Return the [X, Y] coordinate for the center point of the cell that contains the specified text.  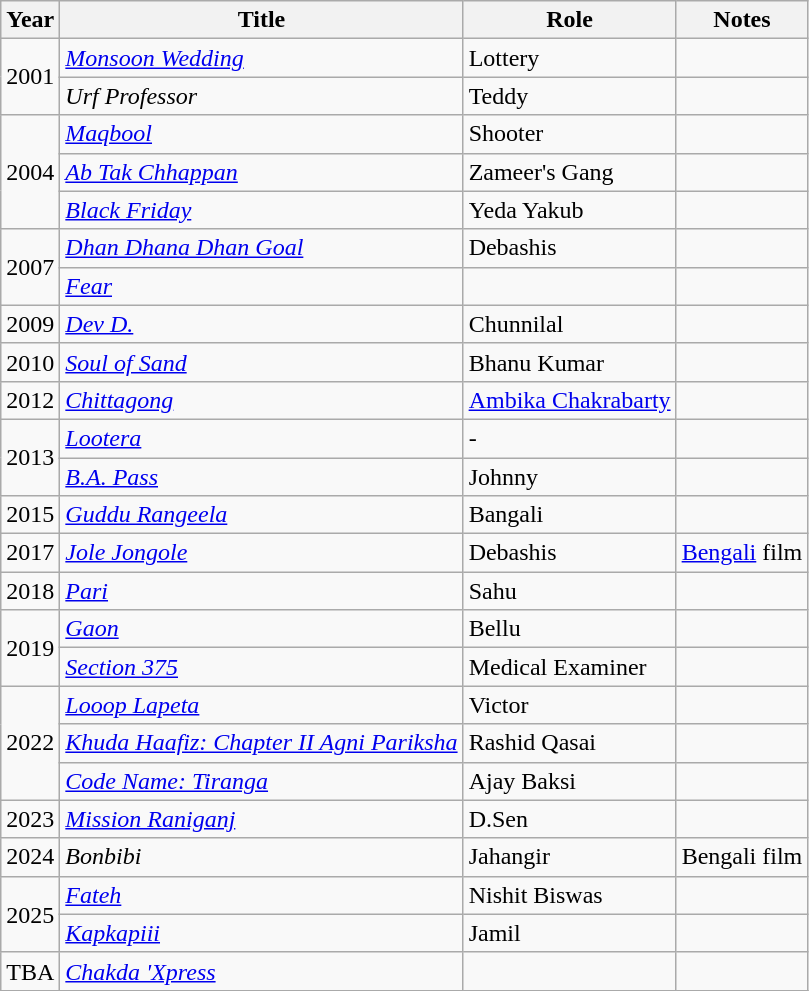
Ambika Chakrabarty [570, 400]
Bellu [570, 629]
Jole Jongole [262, 553]
Khuda Haafiz: Chapter II Agni Pariksha [262, 743]
2007 [30, 267]
2004 [30, 172]
Year [30, 20]
Johnny [570, 477]
Looop Lapeta [262, 705]
Sahu [570, 591]
Lootera [262, 438]
2024 [30, 857]
Chittagong [262, 400]
2001 [30, 77]
Soul of Sand [262, 362]
Bonbibi [262, 857]
Ab Tak Chhappan [262, 172]
Chunnilal [570, 324]
Urf Professor [262, 96]
2009 [30, 324]
Role [570, 20]
Guddu Rangeela [262, 515]
Yeda Yakub [570, 210]
Nishit Biswas [570, 895]
TBA [30, 971]
Victor [570, 705]
2025 [30, 914]
Jamil [570, 933]
Dev D. [262, 324]
Bhanu Kumar [570, 362]
Title [262, 20]
Rashid Qasai [570, 743]
2019 [30, 648]
2010 [30, 362]
Fear [262, 286]
2015 [30, 515]
Mission Raniganj [262, 819]
Medical Examiner [570, 667]
Notes [742, 20]
Shooter [570, 134]
Gaon [262, 629]
Dhan Dhana Dhan Goal [262, 248]
Code Name: Tiranga [262, 781]
Teddy [570, 96]
2013 [30, 457]
2012 [30, 400]
Jahangir [570, 857]
Black Friday [262, 210]
Zameer's Gang [570, 172]
B.A. Pass [262, 477]
2022 [30, 743]
Pari [262, 591]
Lottery [570, 58]
Ajay Baksi [570, 781]
Maqbool [262, 134]
Bangali [570, 515]
Section 375 [262, 667]
Kapkapiii [262, 933]
Chakda 'Xpress [262, 971]
2023 [30, 819]
Monsoon Wedding [262, 58]
2017 [30, 553]
D.Sen [570, 819]
Fateh [262, 895]
2018 [30, 591]
- [570, 438]
